Pinpoint the cell where the given text exists, returning its (x, y) midpoint coordinate. 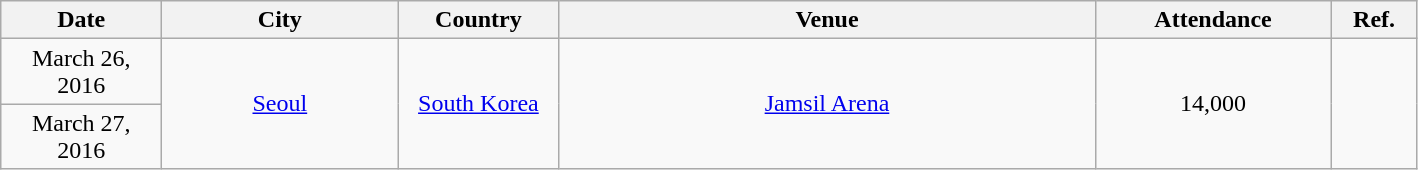
March 26, 2016 (82, 72)
Country (478, 20)
Seoul (280, 104)
14,000 (1213, 104)
City (280, 20)
Attendance (1213, 20)
Date (82, 20)
Jamsil Arena (827, 104)
Venue (827, 20)
South Korea (478, 104)
Ref. (1374, 20)
March 27, 2016 (82, 136)
